Find where the given text appears and provide that cell's center as (x, y) coordinate. 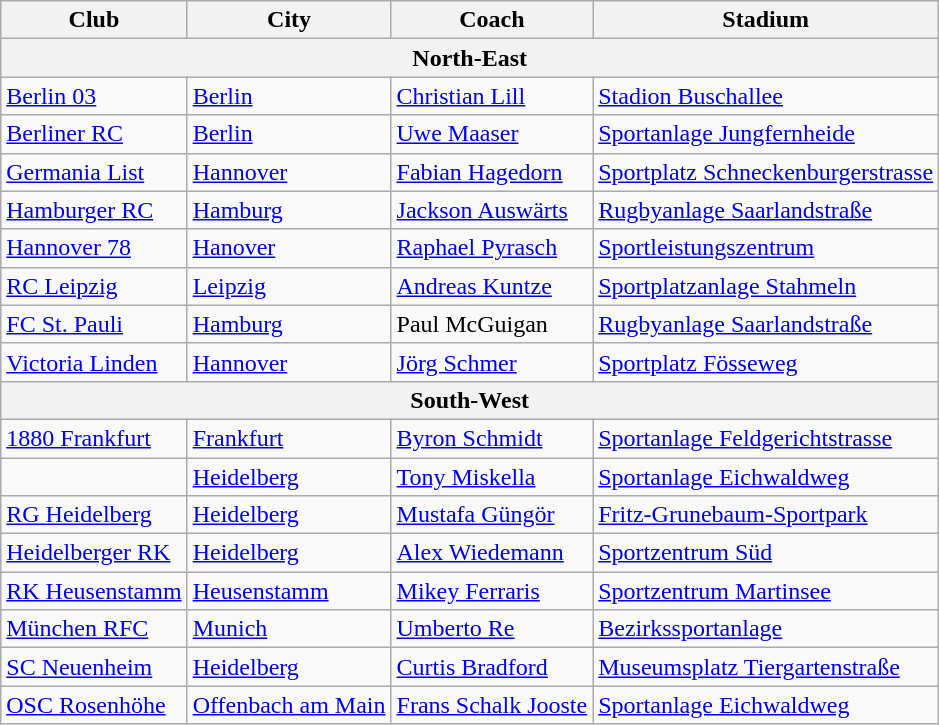
Mikey Ferraris (492, 591)
Leipzig (289, 286)
Fabian Hagedorn (492, 172)
Hanover (289, 248)
Germania List (94, 172)
OSC Rosenhöhe (94, 705)
Berliner RC (94, 134)
Alex Wiedemann (492, 553)
Sportzentrum Süd (766, 553)
RG Heidelberg (94, 515)
Heusenstamm (289, 591)
Andreas Kuntze (492, 286)
Frankfurt (289, 438)
Hamburger RC (94, 210)
Christian Lill (492, 96)
SC Neuenheim (94, 667)
Curtis Bradford (492, 667)
South-West (470, 400)
Byron Schmidt (492, 438)
Munich (289, 629)
Frans Schalk Jooste (492, 705)
City (289, 20)
FC St. Pauli (94, 324)
Victoria Linden (94, 362)
Sportleistungszentrum (766, 248)
Offenbach am Main (289, 705)
RK Heusenstamm (94, 591)
Berlin 03 (94, 96)
Hannover 78 (94, 248)
Heidelberger RK (94, 553)
Sportplatz Schneckenburgerstrasse (766, 172)
Stadium (766, 20)
Mustafa Güngör (492, 515)
1880 Frankfurt (94, 438)
Uwe Maaser (492, 134)
München RFC (94, 629)
Sportplatzanlage Stahmeln (766, 286)
Stadion Buschallee (766, 96)
North-East (470, 58)
Sportzentrum Martinsee (766, 591)
Jörg Schmer (492, 362)
Club (94, 20)
Fritz-Grunebaum-Sportpark (766, 515)
Sportanlage Jungfernheide (766, 134)
Umberto Re (492, 629)
Sportplatz Fösseweg (766, 362)
Museumsplatz Tiergartenstraße (766, 667)
RC Leipzig (94, 286)
Bezirkssportanlage (766, 629)
Tony Miskella (492, 477)
Sportanlage Feldgerichtstrasse (766, 438)
Jackson Auswärts (492, 210)
Paul McGuigan (492, 324)
Coach (492, 20)
Raphael Pyrasch (492, 248)
